Return (X, Y) of the center of cell containing provided text 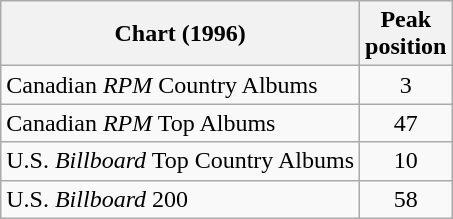
10 (406, 161)
Canadian RPM Country Albums (180, 85)
47 (406, 123)
Peakposition (406, 34)
U.S. Billboard Top Country Albums (180, 161)
58 (406, 199)
Canadian RPM Top Albums (180, 123)
U.S. Billboard 200 (180, 199)
Chart (1996) (180, 34)
3 (406, 85)
